Search for the cell housing the specified text and yield its [X, Y] center coordinate. 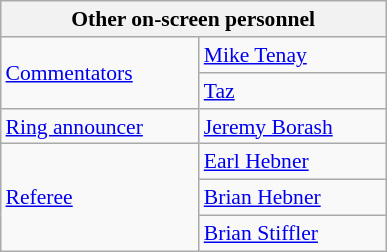
Mike Tenay [292, 55]
Jeremy Borash [292, 126]
Other on-screen personnel [194, 19]
Taz [292, 91]
Brian Hebner [292, 197]
Ring announcer [100, 126]
Commentators [100, 72]
Referee [100, 198]
Earl Hebner [292, 162]
Brian Stiffler [292, 233]
